Locate the cell with the specified text and output its [x, y] center coordinate. 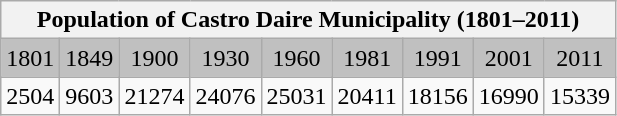
9603 [90, 96]
2001 [508, 58]
1981 [367, 58]
25031 [296, 96]
1960 [296, 58]
20411 [367, 96]
Population of Castro Daire Municipality (1801–2011) [308, 20]
1930 [226, 58]
24076 [226, 96]
16990 [508, 96]
18156 [438, 96]
1900 [154, 58]
2011 [580, 58]
2504 [30, 96]
1801 [30, 58]
21274 [154, 96]
1991 [438, 58]
1849 [90, 58]
15339 [580, 96]
